Capture the cell that displays the provided text and extract its (X, Y) central coordinate. 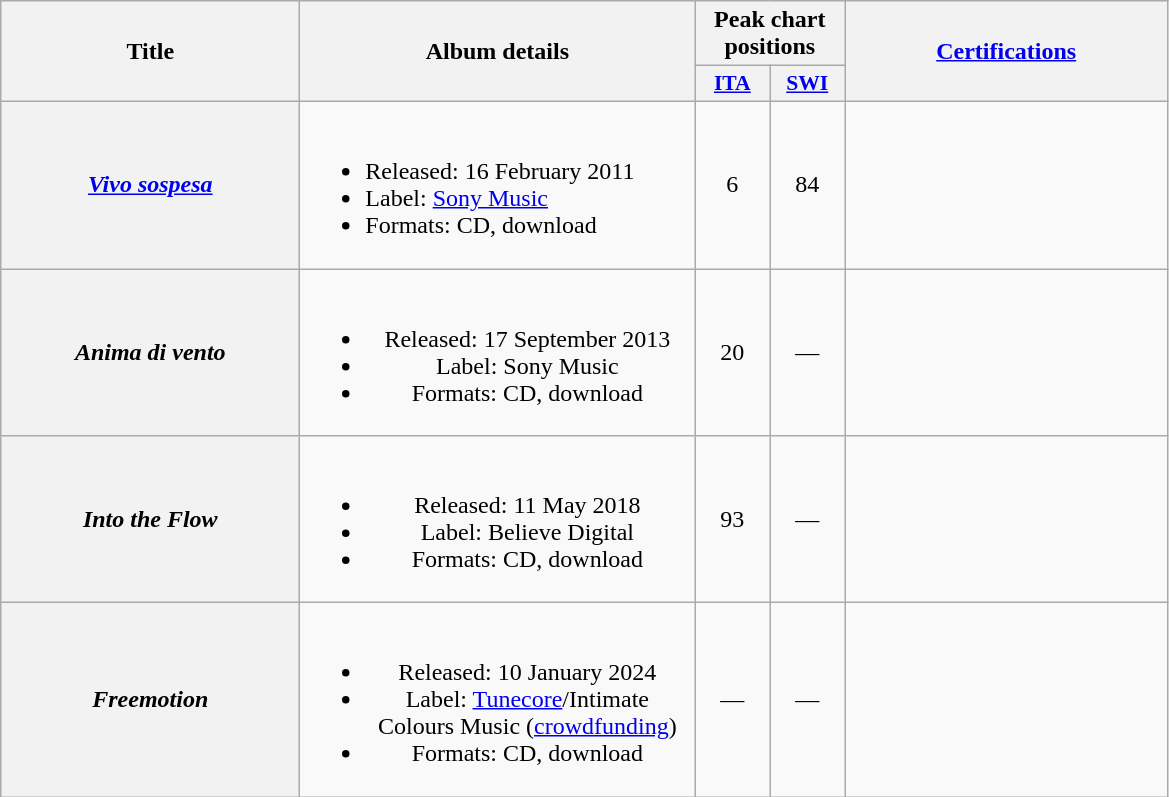
20 (732, 352)
Title (150, 52)
93 (732, 520)
Released: 16 February 2011Label: Sony MusicFormats: CD, download (498, 184)
Album details (498, 52)
Peak chart positions (770, 34)
Certifications (1006, 52)
Vivo sospesa (150, 184)
6 (732, 184)
84 (808, 184)
Into the Flow (150, 520)
ITA (732, 84)
Released: 10 January 2024Label: Tunecore/Intimate Colours Music (crowdfunding)Formats: CD, download (498, 700)
Released: 17 September 2013Label: Sony MusicFormats: CD, download (498, 352)
SWI (808, 84)
Freemotion (150, 700)
Anima di vento (150, 352)
Released: 11 May 2018Label: Believe DigitalFormats: CD, download (498, 520)
